Determine the [x, y] coordinate at the center of the cell enclosing the given text.  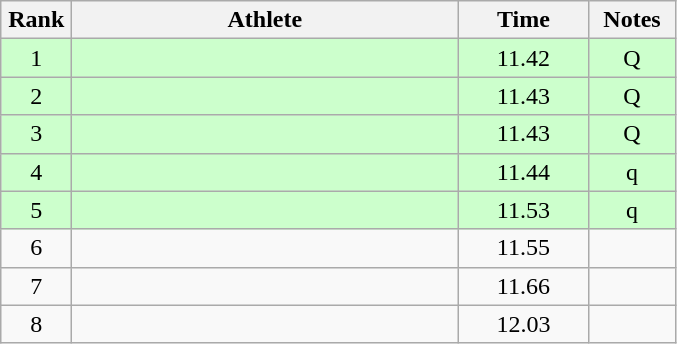
1 [36, 58]
11.44 [524, 172]
Notes [632, 20]
7 [36, 286]
2 [36, 96]
8 [36, 324]
6 [36, 248]
Rank [36, 20]
11.66 [524, 286]
3 [36, 134]
12.03 [524, 324]
11.42 [524, 58]
Athlete [265, 20]
Time [524, 20]
4 [36, 172]
5 [36, 210]
11.55 [524, 248]
11.53 [524, 210]
